Output the [x, y] coordinate of the center of the cell containing the given text.  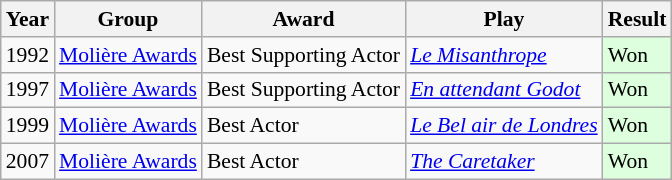
1997 [28, 90]
Result [638, 19]
Group [128, 19]
2007 [28, 162]
Award [304, 19]
En attendant Godot [504, 90]
The Caretaker [504, 162]
Le Misanthrope [504, 55]
1992 [28, 55]
Le Bel air de Londres [504, 126]
1999 [28, 126]
Play [504, 19]
Year [28, 19]
